Pinpoint the cell where the given text exists, returning its (X, Y) midpoint coordinate. 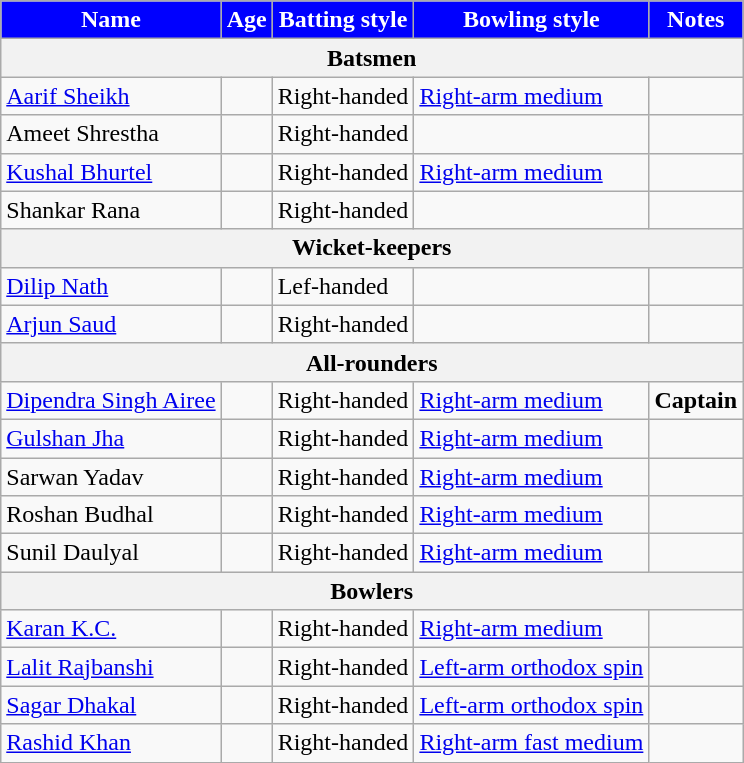
Dipendra Singh Airee (111, 400)
Bowlers (372, 591)
Sunil Daulyal (111, 553)
Age (246, 20)
Bowling style (532, 20)
Right-arm fast medium (532, 743)
Arjun Saud (111, 324)
Lalit Rajbanshi (111, 667)
All-rounders (372, 362)
Dilip Nath (111, 286)
Karan K.C. (111, 629)
Wicket-keepers (372, 248)
Ameet Shrestha (111, 134)
Batting style (343, 20)
Captain (696, 400)
Lef-handed (343, 286)
Name (111, 20)
Batsmen (372, 58)
Roshan Budhal (111, 515)
Shankar Rana (111, 210)
Sarwan Yadav (111, 477)
Rashid Khan (111, 743)
Aarif Sheikh (111, 96)
Gulshan Jha (111, 438)
Kushal Bhurtel (111, 172)
Notes (696, 20)
Sagar Dhakal (111, 705)
